Identify which cell holds the provided text, then report its (X, Y) central coordinate. 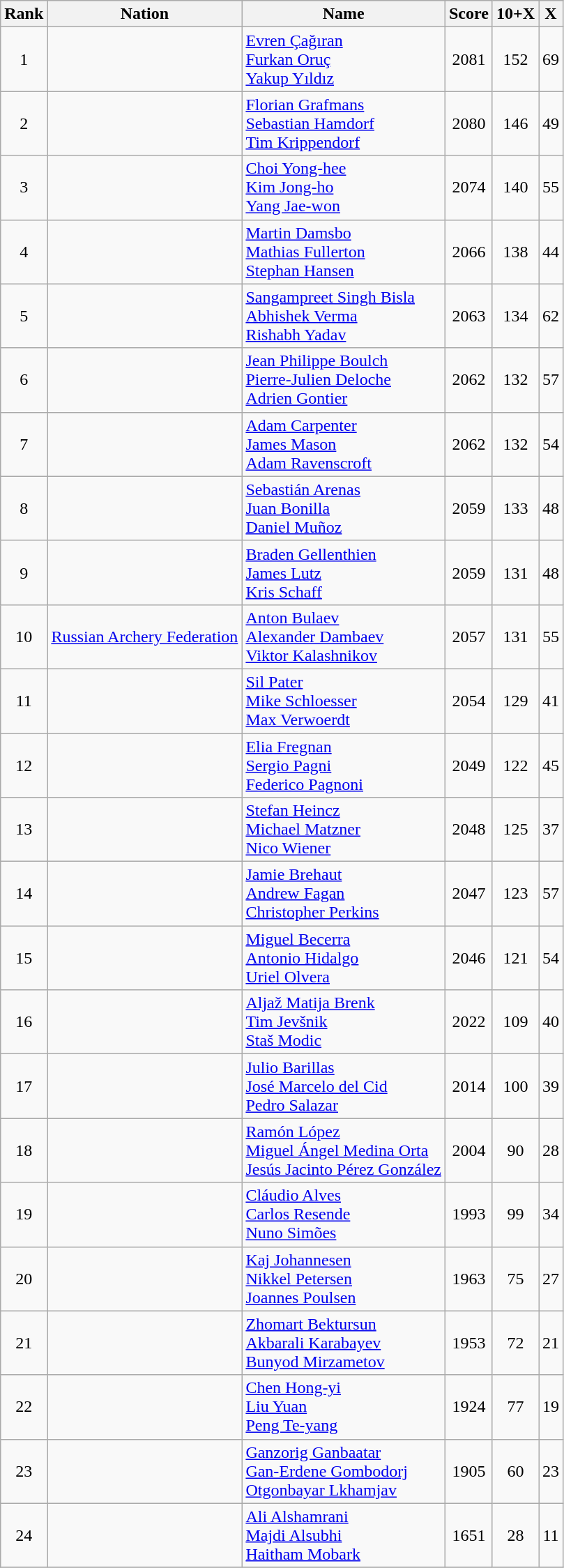
2004 (468, 1150)
39 (551, 1086)
152 (515, 59)
1993 (468, 1215)
1963 (468, 1279)
40 (551, 1022)
72 (515, 1343)
Zhomart Bektursun Akbarali Karabayev Bunyod Mirzametov (344, 1343)
138 (515, 252)
99 (515, 1215)
24 (24, 1535)
13 (24, 830)
2014 (468, 1086)
Jamie Brehaut Andrew Fagan Christopher Perkins (344, 894)
Cláudio Alves Carlos Resende Nuno Simões (344, 1215)
15 (24, 958)
121 (515, 958)
Score (468, 14)
2 (24, 123)
Jean Philippe Boulch Pierre-Julien Deloche Adrien Gontier (344, 380)
10+X (515, 14)
Evren Çağıran Furkan Oruç Yakup Yıldız (344, 59)
60 (515, 1471)
22 (24, 1407)
100 (515, 1086)
14 (24, 894)
41 (551, 701)
2022 (468, 1022)
2063 (468, 316)
62 (551, 316)
1651 (468, 1535)
Sebastián Arenas Juan Bonilla Daniel Muñoz (344, 508)
5 (24, 316)
77 (515, 1407)
Ali Alshamrani Majdi Alsubhi Haitham Mobark (344, 1535)
2048 (468, 830)
X (551, 14)
37 (551, 830)
Choi Yong-hee Kim Jong-ho Yang Jae-won (344, 188)
Adam Carpenter James Mason Adam Ravenscroft (344, 444)
6 (24, 380)
1953 (468, 1343)
12 (24, 766)
18 (24, 1150)
Russian Archery Federation (145, 637)
3 (24, 188)
90 (515, 1150)
Miguel Becerra Antonio Hidalgo Uriel Olvera (344, 958)
34 (551, 1215)
8 (24, 508)
Ganzorig Ganbaatar Gan-Erdene Gombodorj Otgonbayar Lkhamjav (344, 1471)
Anton Bulaev Alexander Dambaev Viktor Kalashnikov (344, 637)
1924 (468, 1407)
69 (551, 59)
Chen Hong-yi Liu Yuan Peng Te-yang (344, 1407)
134 (515, 316)
17 (24, 1086)
2080 (468, 123)
9 (24, 572)
10 (24, 637)
49 (551, 123)
Nation (145, 14)
2047 (468, 894)
Stefan Heincz Michael Matzner Nico Wiener (344, 830)
140 (515, 188)
2046 (468, 958)
Elia Fregnan Sergio Pagni Federico Pagnoni (344, 766)
2074 (468, 188)
Ramón López Miguel Ángel Medina Orta Jesús Jacinto Pérez González (344, 1150)
129 (515, 701)
Martin Damsbo Mathias Fullerton Stephan Hansen (344, 252)
Name (344, 14)
Florian Grafmans Sebastian Hamdorf Tim Krippendorf (344, 123)
Braden Gellenthien James Lutz Kris Schaff (344, 572)
Aljaž Matija Brenk Tim Jevšnik Staš Modic (344, 1022)
109 (515, 1022)
2054 (468, 701)
2081 (468, 59)
1 (24, 59)
27 (551, 1279)
4 (24, 252)
Sangampreet Singh Bisla Abhishek Verma Rishabh Yadav (344, 316)
146 (515, 123)
133 (515, 508)
Sil Pater Mike Schloesser Max Verwoerdt (344, 701)
7 (24, 444)
16 (24, 1022)
2057 (468, 637)
44 (551, 252)
Kaj Johannesen Nikkel Petersen Joannes Poulsen (344, 1279)
Julio Barillas José Marcelo del Cid Pedro Salazar (344, 1086)
2066 (468, 252)
2049 (468, 766)
1905 (468, 1471)
20 (24, 1279)
75 (515, 1279)
123 (515, 894)
Rank (24, 14)
125 (515, 830)
45 (551, 766)
122 (515, 766)
